Provide the (X, Y) coordinate of the cell's center where the given text is located.  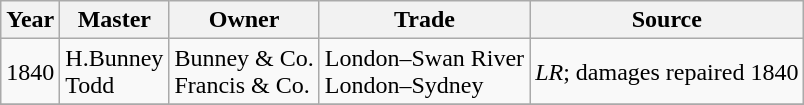
Owner (244, 20)
LR; damages repaired 1840 (667, 72)
H.BunneyTodd (114, 72)
Trade (424, 20)
Year (30, 20)
Bunney & Co.Francis & Co. (244, 72)
1840 (30, 72)
London–Swan RiverLondon–Sydney (424, 72)
Source (667, 20)
Master (114, 20)
